Pinpoint the cell where the given text exists, returning its (X, Y) midpoint coordinate. 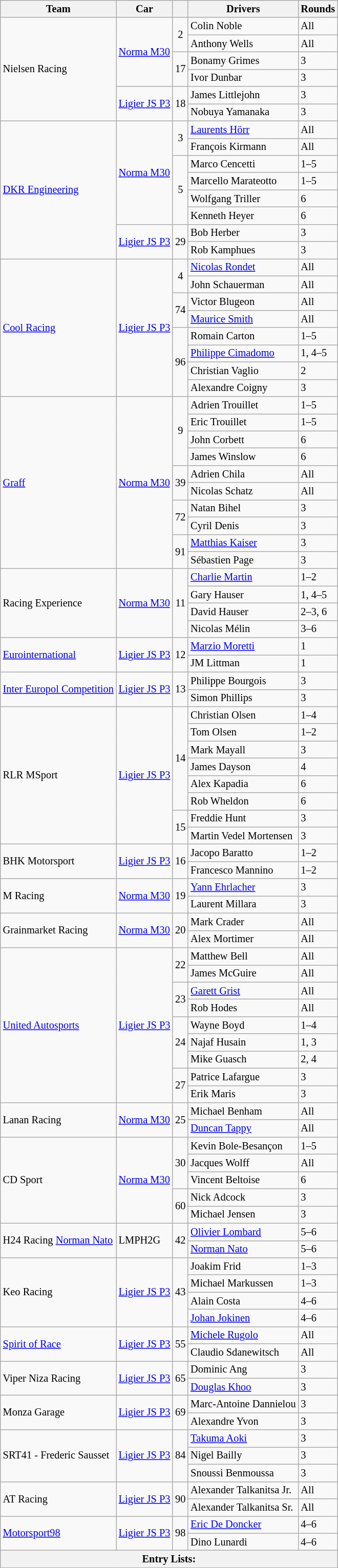
James McGuire (243, 973)
5 (180, 189)
Christian Vaglio (243, 371)
LMPH2G (144, 1240)
98 (180, 1533)
Dominic Ang (243, 1369)
Mike Guasch (243, 1059)
James Littlejohn (243, 95)
Michael Jensen (243, 1214)
19 (180, 896)
2, 4 (318, 1059)
John Schauerman (243, 285)
2–3, 6 (318, 612)
29 (180, 242)
3–6 (318, 629)
27 (180, 1085)
60 (180, 1206)
91 (180, 552)
25 (180, 1120)
Erik Maris (243, 1094)
Maurice Smith (243, 319)
Simon Phillips (243, 698)
Martin Vedel Mortensen (243, 836)
James Winslow (243, 456)
CD Sport (58, 1180)
Alexander Talkanitsa Jr. (243, 1490)
55 (180, 1344)
Anthony Wells (243, 43)
90 (180, 1498)
Freddie Hunt (243, 818)
Garett Grist (243, 991)
11 (180, 603)
M Racing (58, 896)
Eric De Doncker (243, 1525)
Rob Kamphues (243, 250)
Patrice Lafargue (243, 1077)
H24 Racing Norman Nato (58, 1240)
18 (180, 103)
Dino Lunardi (243, 1542)
RLR MSport (58, 775)
Drivers (243, 9)
Viper Niza Racing (58, 1378)
Wayne Boyd (243, 1025)
Michele Rugolo (243, 1335)
65 (180, 1378)
Keo Racing (58, 1292)
Alexandre Coigny (243, 388)
Nigel Bailly (243, 1455)
Alexandre Yvon (243, 1421)
Car (144, 9)
Alexander Talkanitsa Sr. (243, 1507)
Philippe Bourgois (243, 681)
Alain Costa (243, 1301)
16 (180, 862)
Alex Kapadia (243, 784)
Laurents Hörr (243, 129)
Rob Hodes (243, 1008)
Natan Bihel (243, 508)
13 (180, 689)
Michael Markussen (243, 1283)
Romain Carton (243, 336)
96 (180, 362)
BHK Motorsport (58, 862)
72 (180, 517)
42 (180, 1240)
Nicolas Schatz (243, 491)
Sébastien Page (243, 560)
84 (180, 1455)
Cool Racing (58, 328)
Christian Olsen (243, 715)
Racing Experience (58, 603)
Spirit of Race (58, 1344)
Marcello Marateotto (243, 181)
Takuma Aoki (243, 1439)
9 (180, 431)
74 (180, 310)
Nicolas Rondet (243, 267)
Ivor Dunbar (243, 78)
43 (180, 1292)
12 (180, 655)
Eric Trouillet (243, 422)
Bonamy Grimes (243, 60)
Entry Lists: (169, 1559)
Nobuya Yamanaka (243, 112)
Graff (58, 482)
Colin Noble (243, 26)
Motorsport98 (58, 1533)
Matthias Kaiser (243, 543)
23 (180, 999)
Nick Adcock (243, 1197)
17 (180, 69)
Norman Nato (243, 1249)
Matthew Bell (243, 956)
20 (180, 930)
DKR Engineering (58, 189)
69 (180, 1412)
Eurointernational (58, 655)
James Dayson (243, 767)
Duncan Tappy (243, 1128)
24 (180, 1042)
Lanan Racing (58, 1120)
Snoussi Benmoussa (243, 1473)
Nielsen Racing (58, 69)
JM Littman (243, 663)
Monza Garage (58, 1412)
Kenneth Heyer (243, 215)
François Kirmann (243, 147)
15 (180, 827)
Marc-Antoine Dannielou (243, 1404)
Nicolas Mélin (243, 629)
Bob Herber (243, 233)
30 (180, 1163)
Inter Europol Competition (58, 689)
Johan Jokinen (243, 1318)
Victor Blugeon (243, 301)
Adrien Chila (243, 474)
Team (58, 9)
Gary Hauser (243, 595)
David Hauser (243, 612)
Wolfgang Triller (243, 199)
John Corbett (243, 440)
Vincent Beltoise (243, 1180)
Jacques Wolff (243, 1163)
Francesco Mannino (243, 870)
Douglas Khoo (243, 1387)
Najaf Husain (243, 1042)
Marco Cencetti (243, 164)
Yann Ehrlacher (243, 887)
Rounds (318, 9)
Rob Wheldon (243, 801)
22 (180, 964)
Kevin Bole-Besançon (243, 1146)
Charlie Martin (243, 577)
AT Racing (58, 1498)
Mark Crader (243, 922)
Marzio Moretti (243, 646)
United Autosports (58, 1025)
Olivier Lombard (243, 1232)
Michael Benham (243, 1111)
Claudio Sdanewitsch (243, 1353)
Cyril Denis (243, 526)
Adrien Trouillet (243, 405)
Joakim Frid (243, 1266)
Alex Mortimer (243, 939)
Jacopo Baratto (243, 853)
Tom Olsen (243, 732)
Philippe Cimadomo (243, 353)
1, 3 (318, 1042)
14 (180, 758)
39 (180, 482)
Mark Mayall (243, 750)
Grainmarket Racing (58, 930)
SRT41 - Frederic Sausset (58, 1455)
Laurent Millara (243, 904)
